Detect which cell encompasses the target text, then output its (x, y) center coordinate. 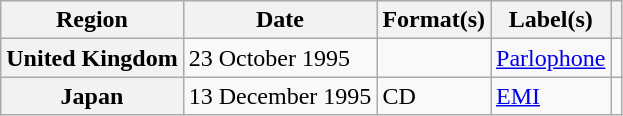
United Kingdom (92, 58)
13 December 1995 (280, 96)
Label(s) (551, 20)
Japan (92, 96)
Parlophone (551, 58)
CD (434, 96)
EMI (551, 96)
23 October 1995 (280, 58)
Format(s) (434, 20)
Region (92, 20)
Date (280, 20)
